Scan for the cell matching the given text and deliver its (x, y) coordinate at center. 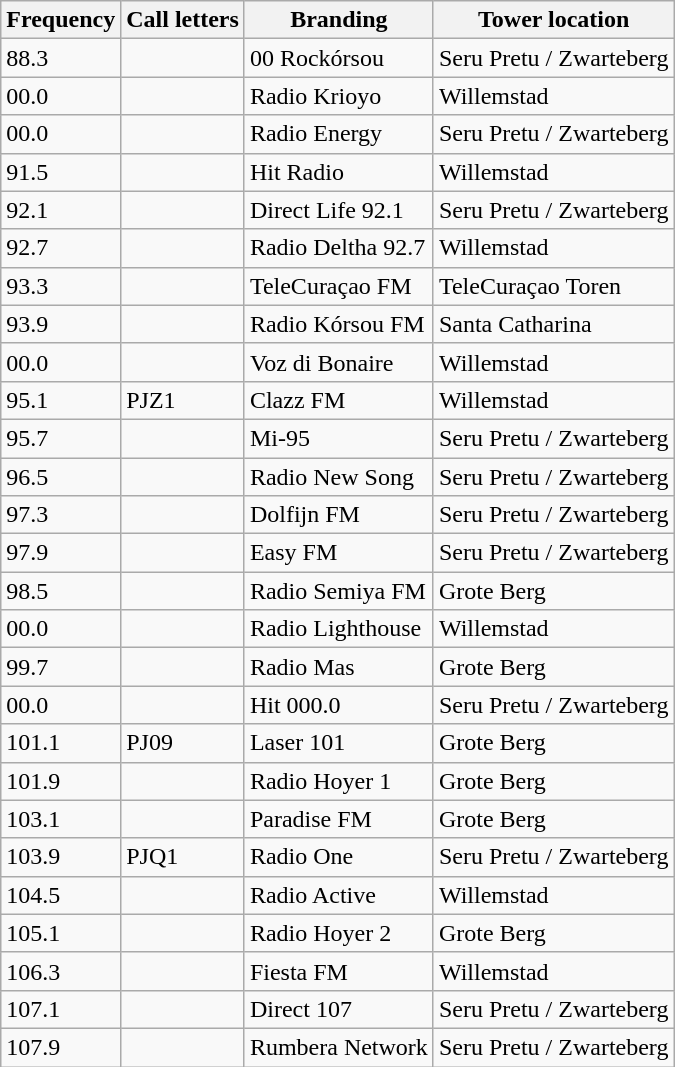
Radio Active (338, 895)
Paradise FM (338, 819)
92.7 (61, 248)
PJ09 (183, 743)
Hit 000.0 (338, 705)
PJQ1 (183, 857)
Radio Lighthouse (338, 629)
TeleCuraçao FM (338, 286)
104.5 (61, 895)
97.3 (61, 515)
Radio Hoyer 1 (338, 781)
Radio Kórsou FM (338, 324)
Radio Mas (338, 667)
99.7 (61, 667)
103.1 (61, 819)
Laser 101 (338, 743)
Rumbera Network (338, 1047)
93.9 (61, 324)
Hit Radio (338, 172)
107.1 (61, 1009)
Radio Krioyo (338, 96)
93.3 (61, 286)
101.1 (61, 743)
Santa Catharina (554, 324)
96.5 (61, 477)
Radio Semiya FM (338, 591)
97.9 (61, 553)
105.1 (61, 933)
Radio Hoyer 2 (338, 933)
Branding (338, 20)
Frequency (61, 20)
Easy FM (338, 553)
91.5 (61, 172)
Radio Energy (338, 134)
00 Rockórsou (338, 58)
101.9 (61, 781)
Fiesta FM (338, 971)
98.5 (61, 591)
92.1 (61, 210)
Radio New Song (338, 477)
Mi-95 (338, 438)
TeleCuraçao Toren (554, 286)
Direct Life 92.1 (338, 210)
Dolfijn FM (338, 515)
88.3 (61, 58)
107.9 (61, 1047)
95.1 (61, 400)
Voz di Bonaire (338, 362)
Direct 107 (338, 1009)
Clazz FM (338, 400)
103.9 (61, 857)
Radio One (338, 857)
Radio Deltha 92.7 (338, 248)
95.7 (61, 438)
Call letters (183, 20)
PJZ1 (183, 400)
Tower location (554, 20)
106.3 (61, 971)
